Locate the cell with the specified text and output its (X, Y) center coordinate. 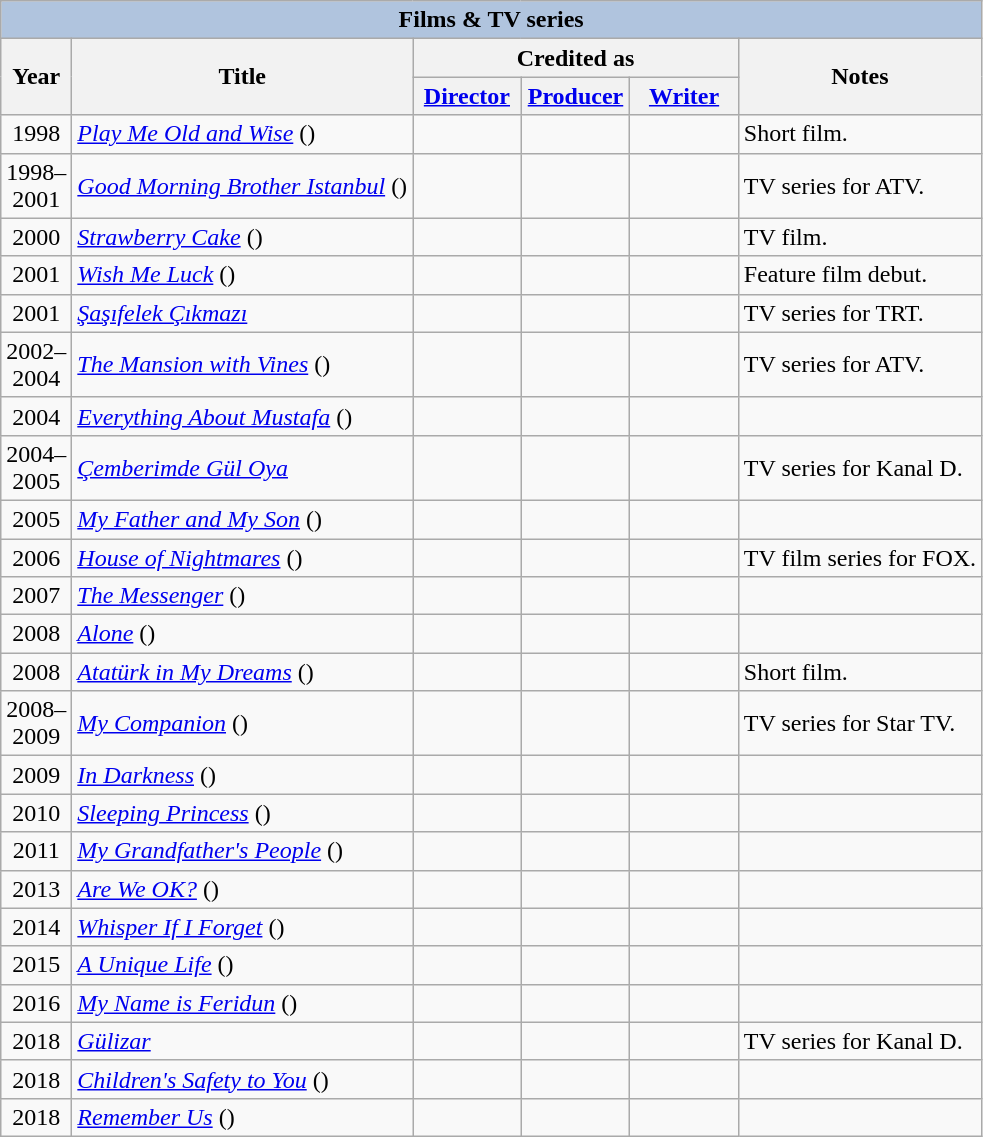
2013 (36, 889)
Are We OK? () (242, 889)
My Grandfather's People () (242, 851)
Good Morning Brother Istanbul () (242, 186)
Alone () (242, 634)
2006 (36, 557)
2004–2005 (36, 468)
Çemberimde Gül Oya (242, 468)
2010 (36, 813)
Whisper If I Forget () (242, 927)
Feature film debut. (860, 275)
Şaşıfelek Çıkmazı (242, 313)
1998–2001 (36, 186)
Notes (860, 77)
TV film. (860, 237)
Title (242, 77)
Everything About Mustafa () (242, 416)
2015 (36, 965)
Children's Safety to You () (242, 1079)
Credited as (576, 58)
2014 (36, 927)
My Father and My Son () (242, 519)
Sleeping Princess () (242, 813)
2009 (36, 775)
2007 (36, 596)
The Mansion with Vines () (242, 364)
TV series for Star TV. (860, 724)
The Messenger () (242, 596)
Play Me Old and Wise () (242, 134)
TV series for TRT. (860, 313)
House of Nightmares () (242, 557)
2011 (36, 851)
In Darkness () (242, 775)
Producer (576, 96)
Gülizar (242, 1041)
Films & TV series (492, 20)
Director (468, 96)
My Name is Feridun () (242, 1003)
TV film series for FOX. (860, 557)
Year (36, 77)
Wish Me Luck () (242, 275)
2016 (36, 1003)
Strawberry Cake () (242, 237)
2008–2009 (36, 724)
2005 (36, 519)
Writer (684, 96)
Atatürk in My Dreams () (242, 672)
2002–2004 (36, 364)
Remember Us () (242, 1117)
My Companion () (242, 724)
2004 (36, 416)
1998 (36, 134)
A Unique Life () (242, 965)
2000 (36, 237)
